Detect which cell encompasses the target text, then output its (X, Y) center coordinate. 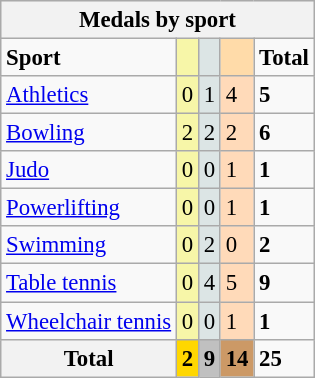
Sport (89, 58)
Athletics (89, 95)
Table tennis (89, 283)
6 (284, 133)
Medals by sport (158, 20)
Bowling (89, 133)
Judo (89, 170)
Powerlifting (89, 208)
14 (236, 358)
Wheelchair tennis (89, 321)
25 (284, 358)
Swimming (89, 245)
